For the text-containing cell, return its midpoint in [X, Y] coordinate format. 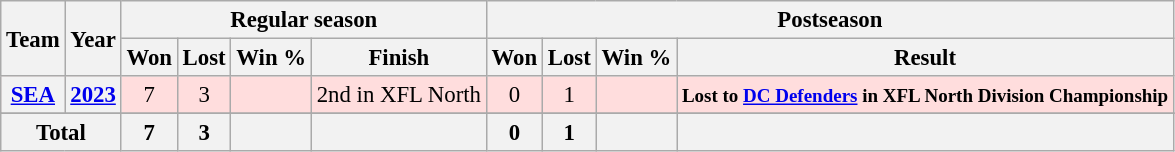
Result [926, 58]
Lost to DC Defenders in XFL North Division Championship [926, 95]
Postseason [830, 20]
SEA [33, 95]
Total [61, 133]
Year [93, 38]
Regular season [304, 20]
Team [33, 38]
Finish [398, 58]
2023 [93, 95]
2nd in XFL North [398, 95]
